Capture the cell that displays the provided text and extract its [X, Y] central coordinate. 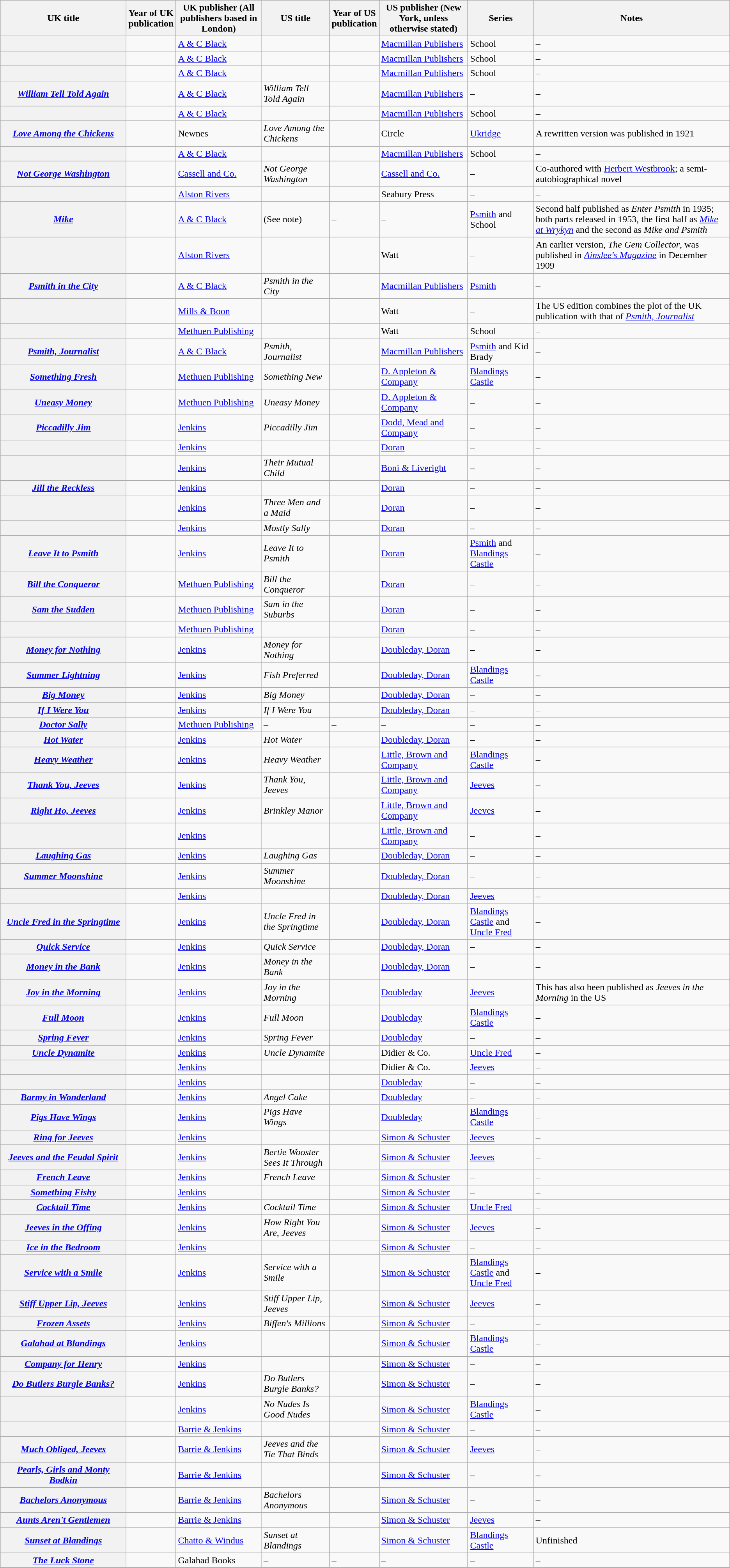
Barmy in Wonderland [63, 1097]
Summer Lightning [63, 675]
Newnes [219, 133]
Psmith [501, 285]
Second half published as Enter Psmith in 1935; both parts released in 1953, the first half as Mike at Wrykyn and the second as Mike and Psmith [632, 219]
Circle [423, 133]
Psmith and Kid Brady [501, 352]
Right Ho, Jeeves [63, 810]
US publisher (New York, unless otherwise stated) [423, 18]
Biffen's Millions [296, 1324]
Three Men and a Maid [296, 508]
Seabury Press [423, 194]
Co-authored with Herbert Westbrook; a semi-autobiographical novel [632, 174]
How Right You Are, Jeeves [296, 1227]
Company for Henry [63, 1364]
Doctor Sally [63, 725]
Sam the Sudden [63, 609]
Chatto & Windus [219, 1540]
Psmith and Blandings Castle [501, 553]
A rewritten version was published in 1921 [632, 133]
Angel Cake [296, 1097]
Jeeves and the Tie That Binds [296, 1449]
Galahad Books [219, 1560]
Frozen Assets [63, 1324]
Ice in the Bedroom [63, 1247]
Jill the Reckless [63, 488]
Galahad at Blandings [63, 1343]
The US edition combines the plot of the UK publication with that of Psmith, Journalist [632, 311]
UK title [63, 18]
Fish Preferred [296, 675]
Something Fishy [63, 1192]
Mike [63, 219]
No Nudes Is Good Nudes [296, 1409]
Something Fresh [63, 377]
Their Mutual Child [296, 468]
Brinkley Manor [296, 810]
The Luck Stone [63, 1560]
Year of USpublication [354, 18]
Notes [632, 18]
Much Obliged, Jeeves [63, 1449]
Mills & Boon [219, 311]
Series [501, 18]
Aunts Aren't Gentlemen [63, 1520]
Dodd, Mead and Company [423, 427]
Ring for Jeeves [63, 1137]
UK publisher (All publishers based in London) [219, 18]
Pearls, Girls and Monty Bodkin [63, 1474]
Mostly Sally [296, 528]
Something New [296, 377]
US title [296, 18]
This has also been published as Jeeves in the Morning in the US [632, 992]
An earlier version, The Gem Collector, was published in Ainslee's Magazine in December 1909 [632, 255]
Year of UKpublication [151, 18]
Jeeves in the Offing [63, 1227]
Ukridge [501, 133]
Bertie Wooster Sees It Through [296, 1157]
Psmith and School [501, 219]
Boni & Liveright [423, 468]
Unfinished [632, 1540]
(See note) [296, 219]
Jeeves and the Feudal Spirit [63, 1157]
Sam in the Suburbs [296, 609]
